Scan for the cell matching the given text and deliver its (x, y) coordinate at center. 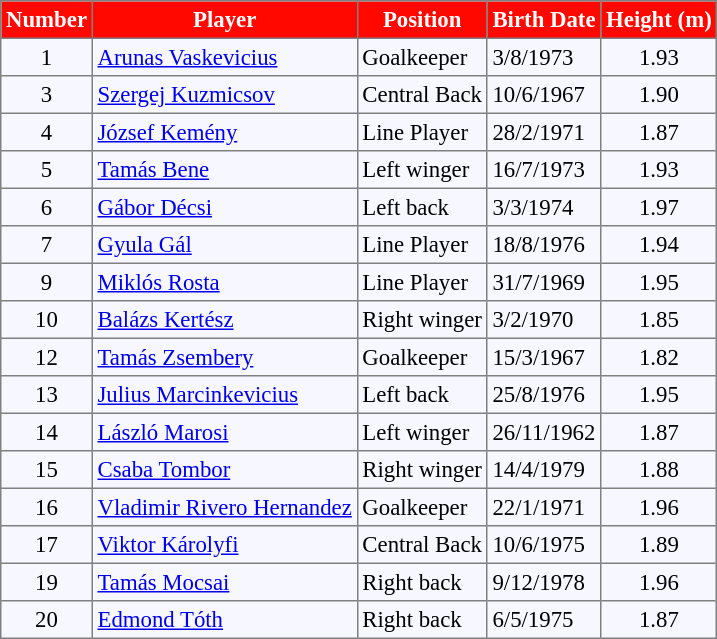
1.88 (659, 470)
3/8/1973 (544, 57)
Tamás Mocsai (224, 582)
15/3/1967 (544, 357)
7 (47, 245)
1.82 (659, 357)
Csaba Tombor (224, 470)
3/3/1974 (544, 207)
26/11/1962 (544, 432)
Balázs Kertész (224, 320)
Number (47, 20)
14 (47, 432)
17 (47, 545)
Arunas Vaskevicius (224, 57)
20 (47, 620)
Edmond Tóth (224, 620)
Tamás Zsembery (224, 357)
13 (47, 395)
12 (47, 357)
4 (47, 132)
25/8/1976 (544, 395)
22/1/1971 (544, 507)
József Kemény (224, 132)
18/8/1976 (544, 245)
Position (422, 20)
1 (47, 57)
Miklós Rosta (224, 282)
10/6/1975 (544, 545)
15 (47, 470)
Vladimir Rivero Hernandez (224, 507)
19 (47, 582)
16 (47, 507)
László Marosi (224, 432)
1.85 (659, 320)
1.90 (659, 95)
5 (47, 170)
10/6/1967 (544, 95)
9/12/1978 (544, 582)
3 (47, 95)
1.97 (659, 207)
14/4/1979 (544, 470)
Gyula Gál (224, 245)
Gábor Décsi (224, 207)
Tamás Bene (224, 170)
9 (47, 282)
6 (47, 207)
Height (m) (659, 20)
Player (224, 20)
1.94 (659, 245)
Julius Marcinkevicius (224, 395)
6/5/1975 (544, 620)
16/7/1973 (544, 170)
28/2/1971 (544, 132)
Birth Date (544, 20)
1.89 (659, 545)
10 (47, 320)
Szergej Kuzmicsov (224, 95)
Viktor Károlyfi (224, 545)
31/7/1969 (544, 282)
3/2/1970 (544, 320)
